From the cell containing the given text, extract its center point as [x, y] coordinate. 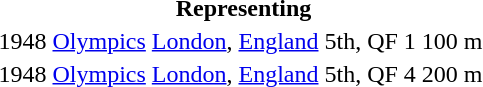
London, England [235, 41]
Olympics [99, 41]
5th, QF 1 [370, 41]
